Extract the (X, Y) coordinate from the center of the cell holding the provided text.  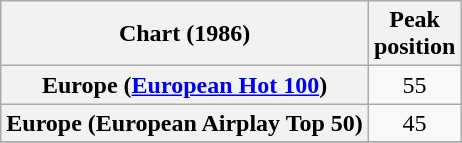
Chart (1986) (185, 34)
Europe (European Airplay Top 50) (185, 123)
45 (414, 123)
55 (414, 85)
Peakposition (414, 34)
Europe (European Hot 100) (185, 85)
